Output the (X, Y) coordinate of the center of the cell containing the given text.  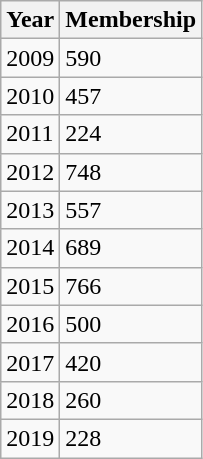
420 (131, 362)
2009 (30, 58)
748 (131, 172)
2018 (30, 400)
2011 (30, 134)
Membership (131, 20)
457 (131, 96)
2019 (30, 438)
766 (131, 286)
557 (131, 210)
Year (30, 20)
2015 (30, 286)
2010 (30, 96)
2013 (30, 210)
500 (131, 324)
590 (131, 58)
2012 (30, 172)
2017 (30, 362)
2014 (30, 248)
224 (131, 134)
2016 (30, 324)
689 (131, 248)
228 (131, 438)
260 (131, 400)
